For the text-containing cell, return its midpoint in [x, y] coordinate format. 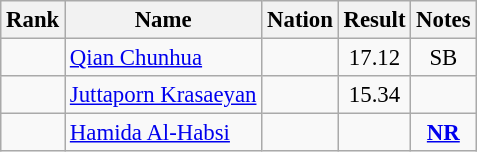
Nation [300, 20]
Qian Chunhua [164, 58]
17.12 [374, 58]
Notes [444, 20]
NR [444, 133]
Juttaporn Krasaeyan [164, 95]
Rank [33, 20]
Name [164, 20]
Hamida Al-Habsi [164, 133]
15.34 [374, 95]
Result [374, 20]
SB [444, 58]
